Find where the given text appears and provide that cell's center as (X, Y) coordinate. 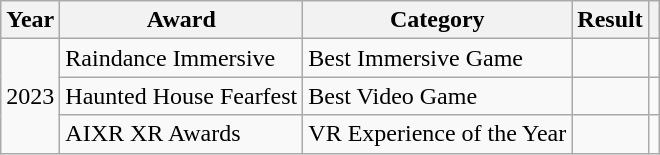
2023 (30, 96)
Best Video Game (438, 96)
AIXR XR Awards (182, 134)
Award (182, 20)
Result (610, 20)
Category (438, 20)
Best Immersive Game (438, 58)
Haunted House Fearfest (182, 96)
Raindance Immersive (182, 58)
Year (30, 20)
VR Experience of the Year (438, 134)
